Return the (X, Y) coordinate for the center point of the cell that contains the specified text.  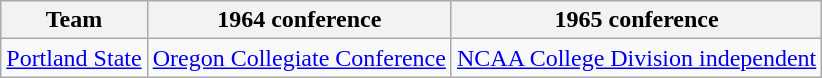
Team (74, 20)
NCAA College Division independent (636, 58)
1964 conference (299, 20)
Oregon Collegiate Conference (299, 58)
1965 conference (636, 20)
Portland State (74, 58)
